Output the (x, y) coordinate of the center of the cell containing the given text.  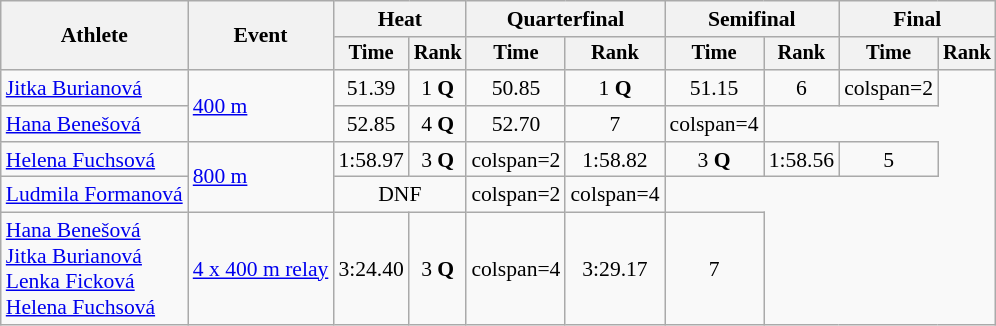
Hana Benešová (94, 124)
4 Q (438, 124)
Heat (400, 19)
Helena Fuchsová (94, 160)
50.85 (516, 88)
52.70 (516, 124)
1:58.82 (614, 160)
Final (918, 19)
800 m (261, 178)
51.39 (370, 88)
Quarterfinal (565, 19)
Event (261, 36)
1:58.97 (370, 160)
DNF (400, 195)
Athlete (94, 36)
4 x 400 m relay (261, 269)
5 (888, 160)
52.85 (370, 124)
Ludmila Formanová (94, 195)
Hana BenešováJitka BurianováLenka FickováHelena Fuchsová (94, 269)
400 m (261, 106)
1:58.56 (802, 160)
Semifinal (752, 19)
3:29.17 (614, 269)
3:24.40 (370, 269)
6 (802, 88)
Jitka Burianová (94, 88)
51.15 (714, 88)
